Capture the cell that displays the provided text and extract its [X, Y] central coordinate. 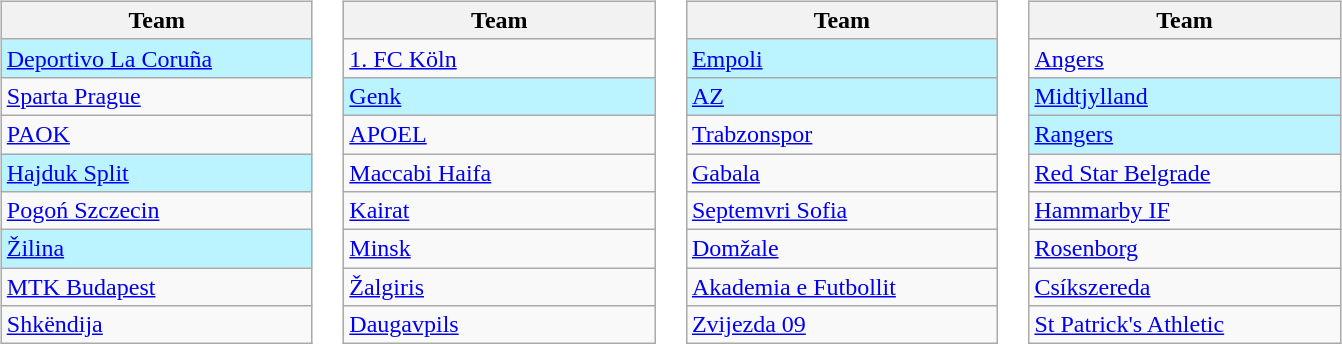
APOEL [500, 134]
Sparta Prague [156, 96]
Midtjylland [1184, 96]
Empoli [842, 58]
Akademia e Futbollit [842, 287]
1. FC Köln [500, 58]
Pogoń Szczecin [156, 211]
PAOK [156, 134]
Maccabi Haifa [500, 173]
AZ [842, 96]
Rangers [1184, 134]
Zvijezda 09 [842, 325]
Minsk [500, 249]
Trabzonspor [842, 134]
Gabala [842, 173]
Csíkszereda [1184, 287]
Hammarby IF [1184, 211]
MTK Budapest [156, 287]
Septemvri Sofia [842, 211]
Domžale [842, 249]
Red Star Belgrade [1184, 173]
Daugavpils [500, 325]
Kairat [500, 211]
Genk [500, 96]
Žilina [156, 249]
Žalgiris [500, 287]
Rosenborg [1184, 249]
Shkëndija [156, 325]
Angers [1184, 58]
Hajduk Split [156, 173]
Deportivo La Coruña [156, 58]
St Patrick's Athletic [1184, 325]
